Provide the [x, y] coordinate of the cell's center where the given text is located.  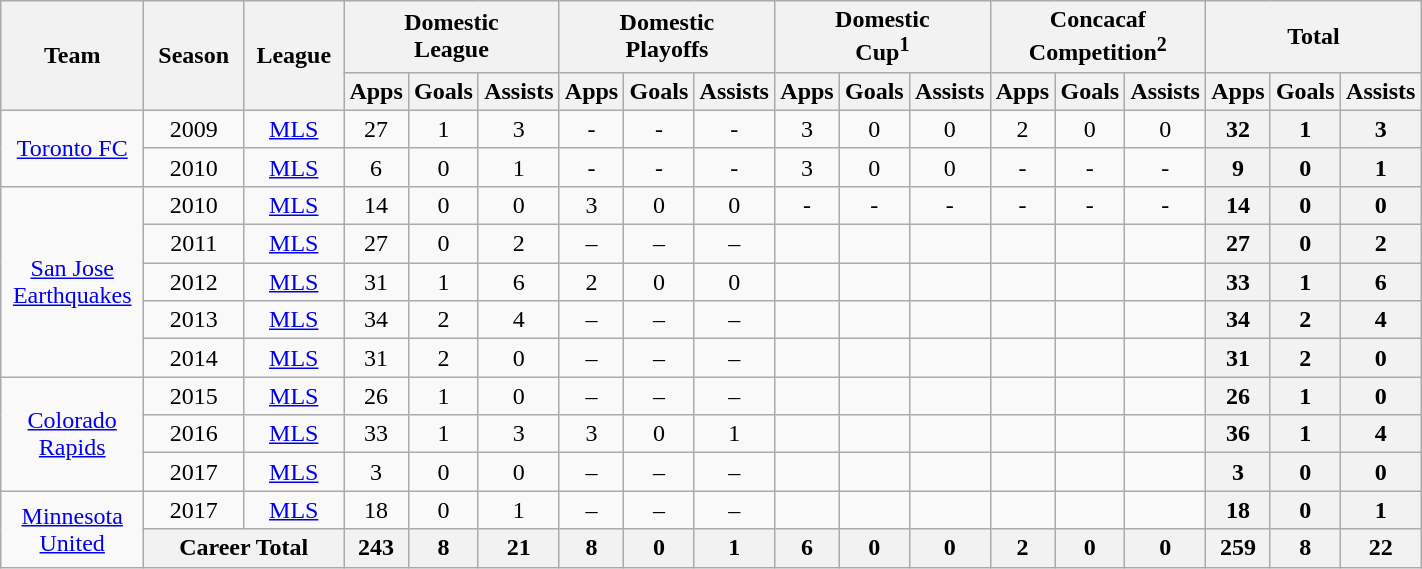
DomesticLeague [452, 37]
22 [1380, 548]
32 [1238, 129]
2011 [194, 244]
San Jose Earthquakes [72, 281]
21 [518, 548]
243 [376, 548]
Colorado Rapids [72, 434]
2012 [194, 282]
259 [1238, 548]
36 [1238, 434]
Toronto FC [72, 148]
Total [1314, 37]
2014 [194, 358]
League [294, 56]
ConcacafCompetition2 [1098, 37]
DomesticCup1 [882, 37]
2015 [194, 396]
Team [72, 56]
Career Total [244, 548]
2013 [194, 320]
Minnesota United [72, 529]
2016 [194, 434]
2009 [194, 129]
DomesticPlayoffs [666, 37]
Season [194, 56]
9 [1238, 167]
